From the cell containing the given text, extract its center point as [x, y] coordinate. 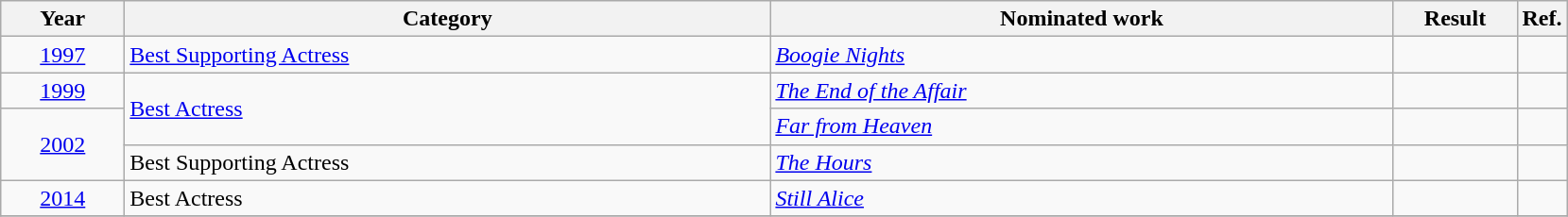
Boogie Nights [1081, 55]
The Hours [1081, 162]
1997 [62, 55]
Category [448, 19]
Still Alice [1081, 198]
Result [1456, 19]
Ref. [1542, 19]
2014 [62, 198]
Year [62, 19]
Far from Heaven [1081, 126]
1999 [62, 91]
2002 [62, 144]
Nominated work [1081, 19]
The End of the Affair [1081, 91]
